Output the [X, Y] coordinate of the center of the cell containing the given text.  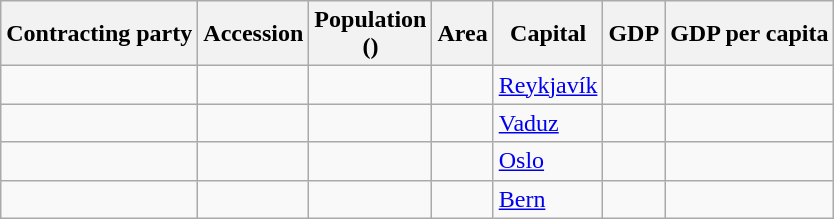
Reykjavík [548, 85]
Population() [370, 34]
Accession [254, 34]
Capital [548, 34]
Bern [548, 199]
GDP [634, 34]
GDP per capita [750, 34]
Contracting party [100, 34]
Area [462, 34]
Oslo [548, 161]
Vaduz [548, 123]
